Return [X, Y] of the center of cell containing provided text 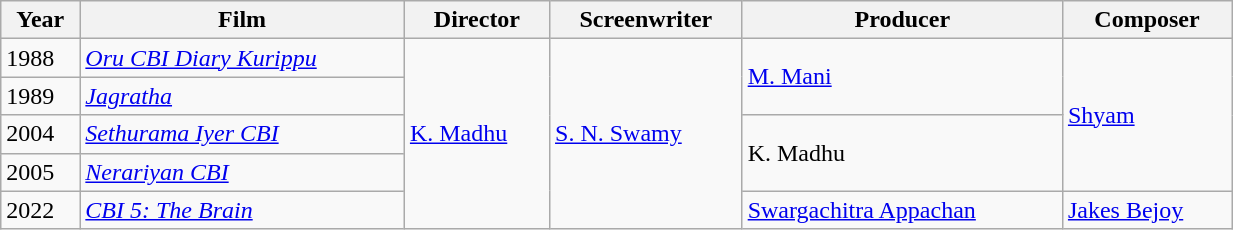
Sethurama Iyer CBI [242, 134]
Year [40, 20]
Producer [902, 20]
CBI 5: The Brain [242, 210]
Jagratha [242, 96]
Screenwriter [646, 20]
2022 [40, 210]
Director [476, 20]
S. N. Swamy [646, 134]
Film [242, 20]
Oru CBI Diary Kurippu [242, 58]
1989 [40, 96]
Nerariyan CBI [242, 172]
M. Mani [902, 77]
Composer [1146, 20]
Shyam [1146, 115]
Jakes Bejoy [1146, 210]
2005 [40, 172]
1988 [40, 58]
2004 [40, 134]
Swargachitra Appachan [902, 210]
